Return the (X, Y) coordinate for the center point of the cell that contains the specified text.  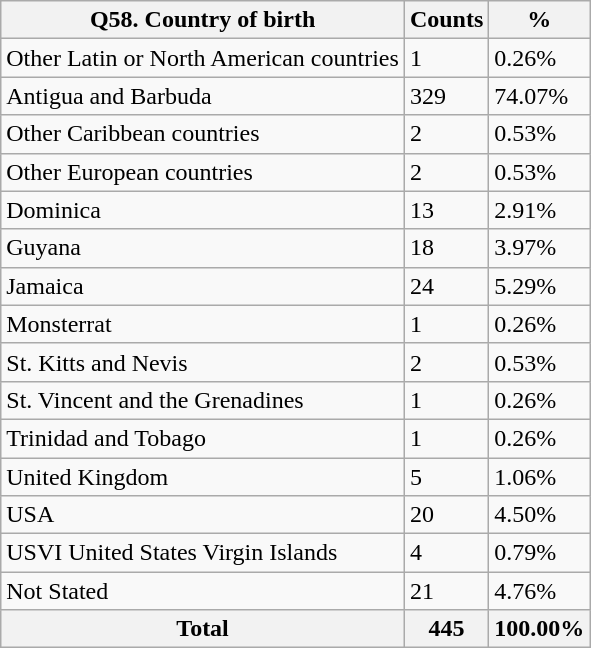
Guyana (203, 248)
100.00% (540, 629)
445 (446, 629)
329 (446, 96)
18 (446, 248)
% (540, 20)
13 (446, 210)
5.29% (540, 286)
Other European countries (203, 172)
Trinidad and Tobago (203, 438)
0.79% (540, 553)
Monsterrat (203, 324)
Total (203, 629)
21 (446, 591)
Jamaica (203, 286)
4.50% (540, 515)
St. Vincent and the Grenadines (203, 400)
Not Stated (203, 591)
Dominica (203, 210)
Counts (446, 20)
Q58. Country of birth (203, 20)
USVI United States Virgin Islands (203, 553)
4 (446, 553)
20 (446, 515)
St. Kitts and Nevis (203, 362)
1.06% (540, 477)
3.97% (540, 248)
Other Caribbean countries (203, 134)
Other Latin or North American countries (203, 58)
4.76% (540, 591)
2.91% (540, 210)
Antigua and Barbuda (203, 96)
United Kingdom (203, 477)
24 (446, 286)
USA (203, 515)
5 (446, 477)
74.07% (540, 96)
